Return [x, y] of the center of cell containing provided text 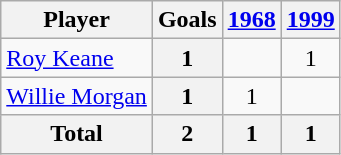
Roy Keane [77, 58]
Willie Morgan [77, 96]
2 [187, 134]
Goals [187, 20]
1999 [310, 20]
Player [77, 20]
1968 [252, 20]
Total [77, 134]
